Find where the given text appears and provide that cell's center as [X, Y] coordinate. 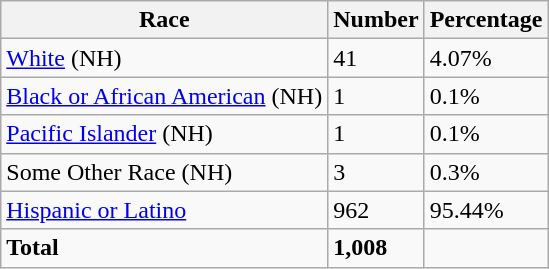
Black or African American (NH) [164, 96]
0.3% [486, 172]
41 [376, 58]
95.44% [486, 210]
Number [376, 20]
White (NH) [164, 58]
962 [376, 210]
Total [164, 248]
1,008 [376, 248]
Hispanic or Latino [164, 210]
3 [376, 172]
Race [164, 20]
Some Other Race (NH) [164, 172]
Percentage [486, 20]
4.07% [486, 58]
Pacific Islander (NH) [164, 134]
